Search for the cell housing the specified text and yield its [x, y] center coordinate. 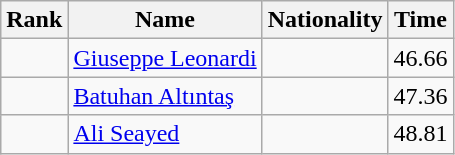
48.81 [420, 134]
Name [165, 20]
Ali Seayed [165, 134]
Rank [34, 20]
Nationality [325, 20]
47.36 [420, 96]
Time [420, 20]
Batuhan Altıntaş [165, 96]
Giuseppe Leonardi [165, 58]
46.66 [420, 58]
